Capture the cell that displays the provided text and extract its [x, y] central coordinate. 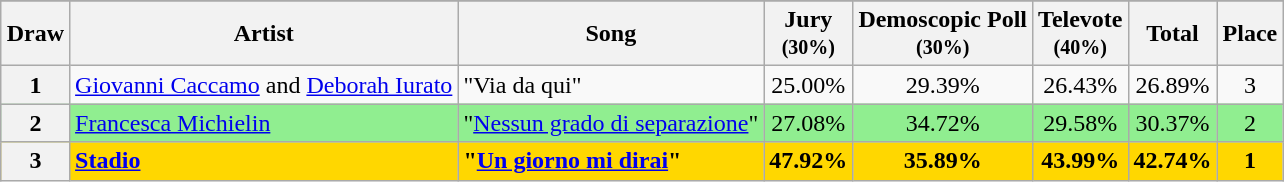
27.08% [808, 123]
"Via da qui" [611, 85]
26.43% [1080, 85]
Song [611, 34]
42.74% [1172, 161]
Televote(40%) [1080, 34]
43.99% [1080, 161]
Francesca Michielin [264, 123]
25.00% [808, 85]
26.89% [1172, 85]
Giovanni Caccamo and Deborah Iurato [264, 85]
Demoscopic Poll(30%) [943, 34]
Place [1250, 34]
Jury(30%) [808, 34]
34.72% [943, 123]
29.58% [1080, 123]
30.37% [1172, 123]
29.39% [943, 85]
"Nessun grado di separazione" [611, 123]
47.92% [808, 161]
35.89% [943, 161]
Stadio [264, 161]
Draw [35, 34]
Artist [264, 34]
"Un giorno mi dirai" [611, 161]
Total [1172, 34]
